Output the (X, Y) coordinate of the center of the cell containing the given text.  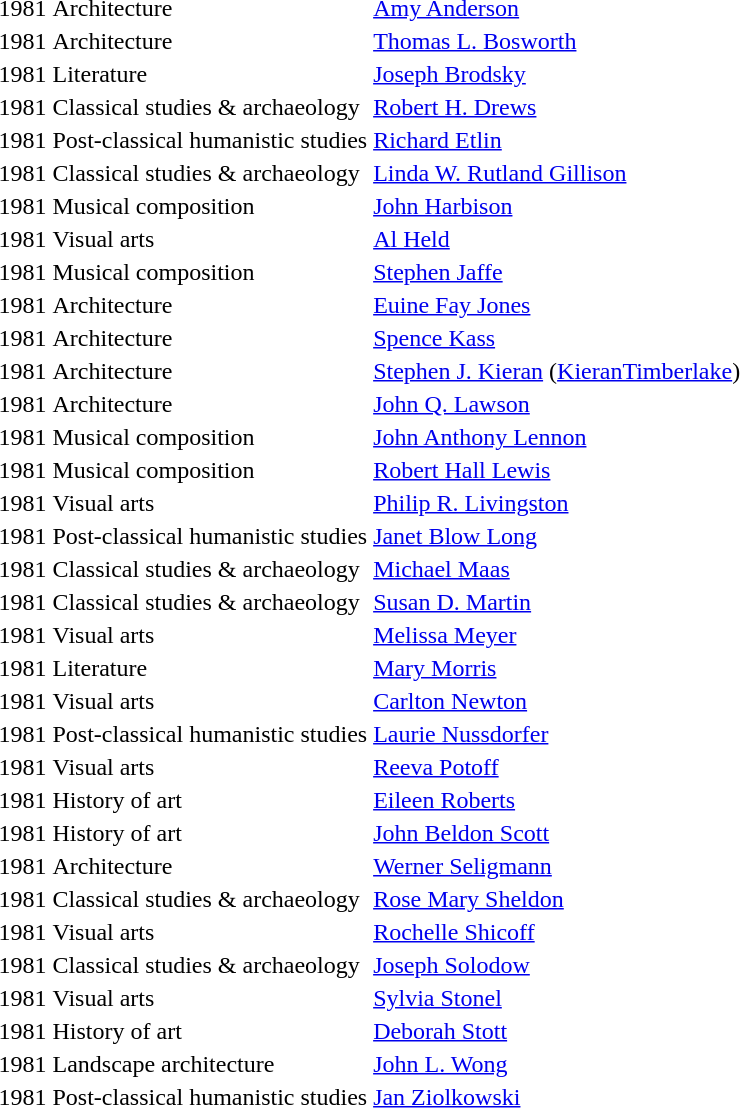
Landscape architecture (210, 1064)
